Return the (x, y) coordinate for the center point of the cell that contains the specified text.  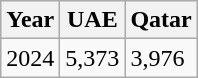
Qatar (161, 20)
3,976 (161, 58)
UAE (92, 20)
Year (30, 20)
5,373 (92, 58)
2024 (30, 58)
